From the cell containing the given text, extract its center point as (x, y) coordinate. 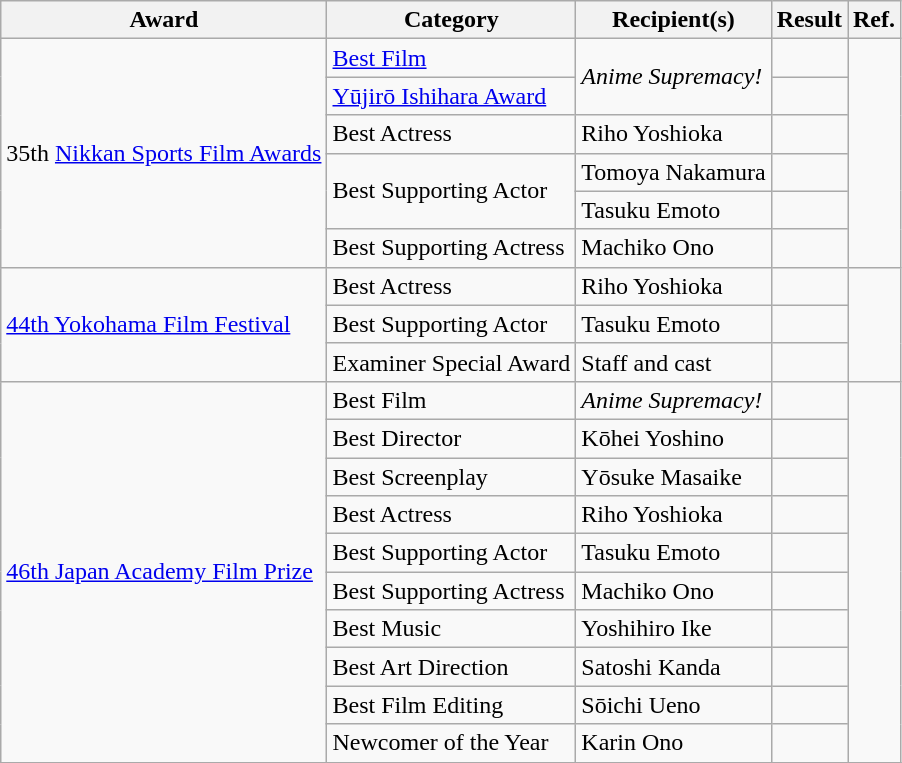
Ref. (874, 20)
Best Art Direction (452, 667)
Karin Ono (674, 743)
Yūjirō Ishihara Award (452, 96)
Award (164, 20)
35th Nikkan Sports Film Awards (164, 153)
Yoshihiro Ike (674, 629)
Yōsuke Masaike (674, 477)
Kōhei Yoshino (674, 438)
Best Director (452, 438)
Best Screenplay (452, 477)
46th Japan Academy Film Prize (164, 572)
Category (452, 20)
Satoshi Kanda (674, 667)
Staff and cast (674, 362)
Result (809, 20)
Tomoya Nakamura (674, 172)
Sōichi Ueno (674, 705)
Best Film Editing (452, 705)
Best Music (452, 629)
Newcomer of the Year (452, 743)
Recipient(s) (674, 20)
44th Yokohama Film Festival (164, 324)
Examiner Special Award (452, 362)
